From the cell containing the given text, extract its center point as (x, y) coordinate. 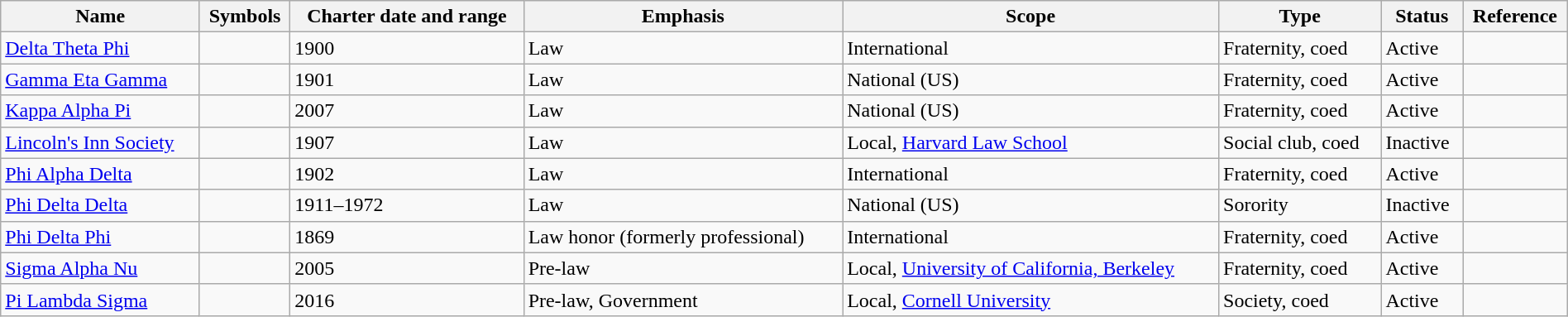
Local, Cornell University (1030, 300)
1907 (407, 142)
1869 (407, 237)
Symbols (245, 17)
Society, coed (1300, 300)
Kappa Alpha Pi (101, 111)
1911–1972 (407, 205)
Lincoln's Inn Society (101, 142)
Pre-law, Government (683, 300)
Reference (1515, 17)
Pre-law (683, 268)
Type (1300, 17)
1900 (407, 48)
Name (101, 17)
Pi Lambda Sigma (101, 300)
Phi Delta Phi (101, 237)
Status (1422, 17)
2007 (407, 111)
Sigma Alpha Nu (101, 268)
Emphasis (683, 17)
Delta Theta Phi (101, 48)
Social club, coed (1300, 142)
Local, Harvard Law School (1030, 142)
1901 (407, 79)
Sorority (1300, 205)
Law honor (formerly professional) (683, 237)
Phi Delta Delta (101, 205)
Scope (1030, 17)
Phi Alpha Delta (101, 174)
Gamma Eta Gamma (101, 79)
Local, University of California, Berkeley (1030, 268)
1902 (407, 174)
2005 (407, 268)
2016 (407, 300)
Charter date and range (407, 17)
